Search for the cell housing the specified text and yield its (x, y) center coordinate. 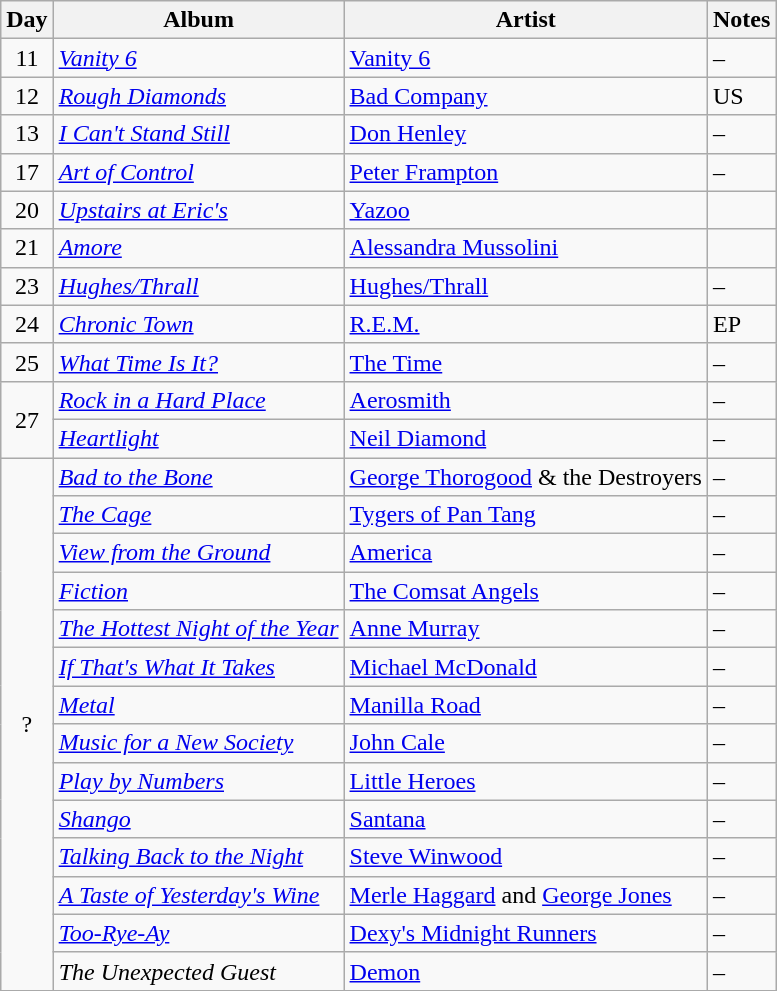
R.E.M. (526, 324)
Upstairs at Eric's (198, 210)
The Time (526, 362)
Alessandra Mussolini (526, 248)
View from the Ground (198, 553)
Music for a New Society (198, 743)
If That's What It Takes (198, 667)
Anne Murray (526, 629)
Yazoo (526, 210)
27 (27, 419)
America (526, 553)
A Taste of Yesterday's Wine (198, 895)
Amore (198, 248)
20 (27, 210)
Don Henley (526, 134)
Notes (741, 20)
Steve Winwood (526, 857)
I Can't Stand Still (198, 134)
? (27, 724)
US (741, 96)
Manilla Road (526, 705)
Rock in a Hard Place (198, 400)
Peter Frampton (526, 172)
The Hottest Night of the Year (198, 629)
Michael McDonald (526, 667)
Artist (526, 20)
The Cage (198, 515)
Little Heroes (526, 781)
What Time Is It? (198, 362)
17 (27, 172)
Album (198, 20)
Merle Haggard and George Jones (526, 895)
Fiction (198, 591)
Demon (526, 971)
24 (27, 324)
Aerosmith (526, 400)
11 (27, 58)
21 (27, 248)
Neil Diamond (526, 438)
Bad to the Bone (198, 477)
Day (27, 20)
Dexy's Midnight Runners (526, 933)
Shango (198, 819)
Rough Diamonds (198, 96)
EP (741, 324)
Talking Back to the Night (198, 857)
Bad Company (526, 96)
13 (27, 134)
Chronic Town (198, 324)
George Thorogood & the Destroyers (526, 477)
23 (27, 286)
The Unexpected Guest (198, 971)
John Cale (526, 743)
The Comsat Angels (526, 591)
Heartlight (198, 438)
12 (27, 96)
Play by Numbers (198, 781)
Art of Control (198, 172)
Metal (198, 705)
Santana (526, 819)
Tygers of Pan Tang (526, 515)
Too-Rye-Ay (198, 933)
25 (27, 362)
